Extract the (X, Y) coordinate from the center of the cell holding the provided text.  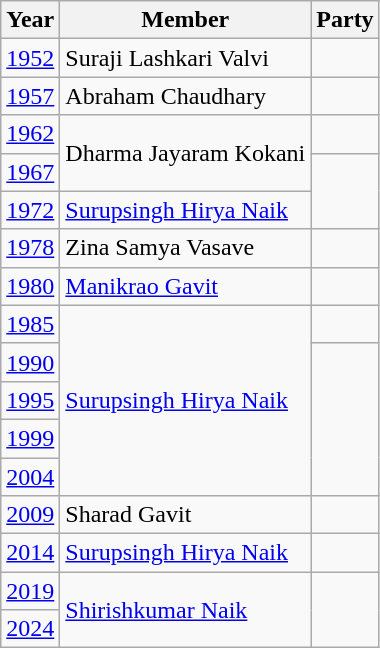
Party (345, 20)
1978 (30, 248)
1990 (30, 362)
Manikrao Gavit (186, 286)
1957 (30, 96)
1962 (30, 134)
1952 (30, 58)
Suraji Lashkari Valvi (186, 58)
1967 (30, 172)
2004 (30, 477)
2009 (30, 515)
1985 (30, 324)
2024 (30, 629)
Abraham Chaudhary (186, 96)
1995 (30, 400)
Year (30, 20)
Member (186, 20)
2014 (30, 553)
Dharma Jayaram Kokani (186, 153)
1980 (30, 286)
Shirishkumar Naik (186, 610)
Sharad Gavit (186, 515)
2019 (30, 591)
Zina Samya Vasave (186, 248)
1972 (30, 210)
1999 (30, 438)
